Locate the cell with the specified text and output its [X, Y] center coordinate. 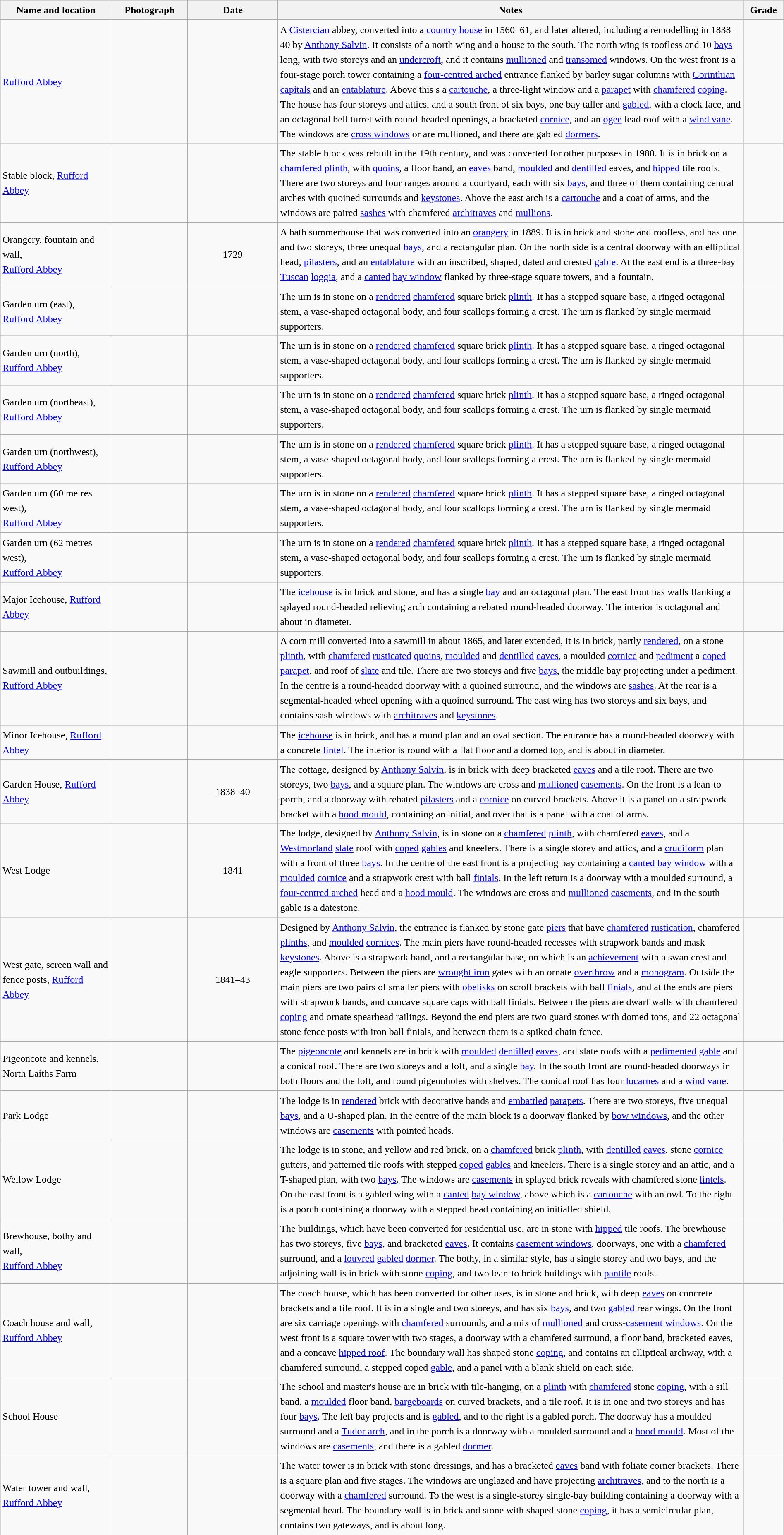
West gate, screen wall and fence posts, Rufford Abbey [56, 979]
1841–43 [233, 979]
Garden urn (northeast),Rufford Abbey [56, 409]
Stable block, Rufford Abbey [56, 183]
Major Icehouse, Rufford Abbey [56, 606]
Pigeoncote and kennels,North Laiths Farm [56, 1066]
Minor Icehouse, Rufford Abbey [56, 743]
Garden urn (northwest),Rufford Abbey [56, 459]
Notes [510, 10]
1838–40 [233, 792]
Grade [763, 10]
Garden urn (east),Rufford Abbey [56, 311]
Coach house and wall,Rufford Abbey [56, 1330]
Garden urn (62 metres west),Rufford Abbey [56, 558]
Water tower and wall, Rufford Abbey [56, 1496]
1729 [233, 255]
Park Lodge [56, 1115]
West Lodge [56, 871]
Sawmill and outbuildings,Rufford Abbey [56, 678]
School House [56, 1416]
Rufford Abbey [56, 82]
Photograph [150, 10]
Garden urn (north),Rufford Abbey [56, 361]
Wellow Lodge [56, 1180]
Garden House, Rufford Abbey [56, 792]
1841 [233, 871]
Orangery, fountain and wall,Rufford Abbey [56, 255]
Garden urn (60 metres west),Rufford Abbey [56, 508]
Brewhouse, bothy and wall,Rufford Abbey [56, 1251]
Name and location [56, 10]
Date [233, 10]
